Provide the (X, Y) coordinate of the cell's center where the given text is located.  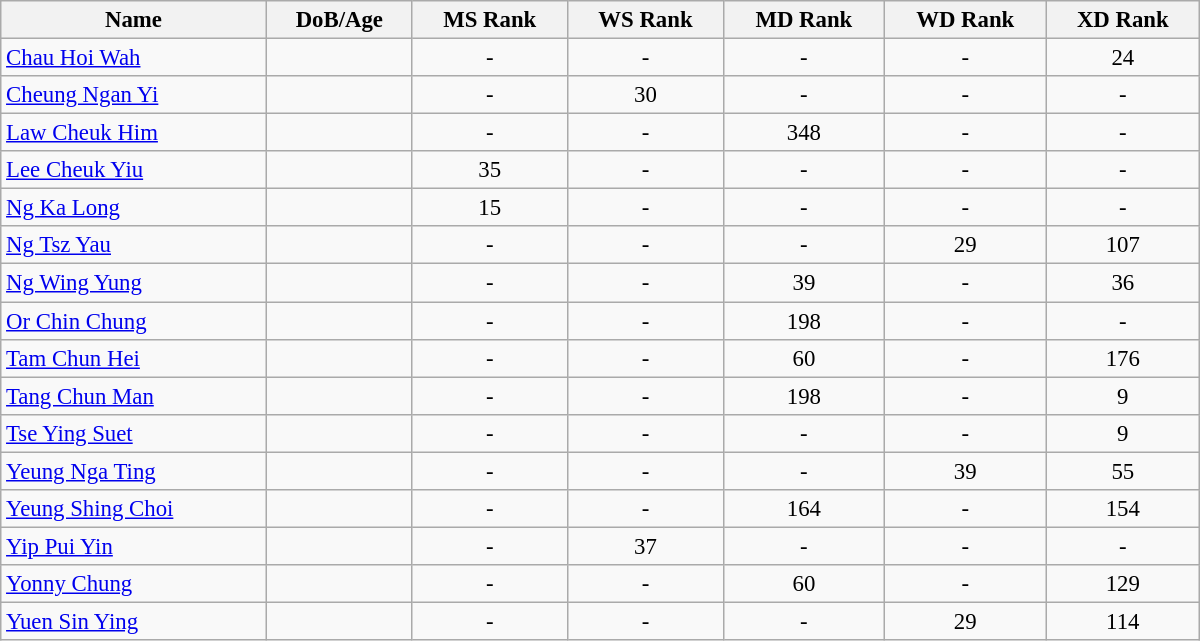
24 (1122, 58)
WS Rank (646, 20)
154 (1122, 509)
MD Rank (804, 20)
15 (490, 208)
Yonny Chung (134, 584)
Ng Tsz Yau (134, 245)
Cheung Ngan Yi (134, 95)
Yuen Sin Ying (134, 621)
Ng Ka Long (134, 208)
XD Rank (1122, 20)
Or Chin Chung (134, 321)
114 (1122, 621)
Yip Pui Yin (134, 546)
Name (134, 20)
Yeung Shing Choi (134, 509)
176 (1122, 358)
Yeung Nga Ting (134, 471)
107 (1122, 245)
Tse Ying Suet (134, 433)
36 (1122, 283)
35 (490, 170)
Ng Wing Yung (134, 283)
Tam Chun Hei (134, 358)
DoB/Age (339, 20)
Law Cheuk Him (134, 133)
Tang Chun Man (134, 396)
55 (1122, 471)
37 (646, 546)
WD Rank (965, 20)
30 (646, 95)
164 (804, 509)
MS Rank (490, 20)
129 (1122, 584)
348 (804, 133)
Chau Hoi Wah (134, 58)
Lee Cheuk Yiu (134, 170)
